Determine the (x, y) coordinate at the center of the cell enclosing the given text.  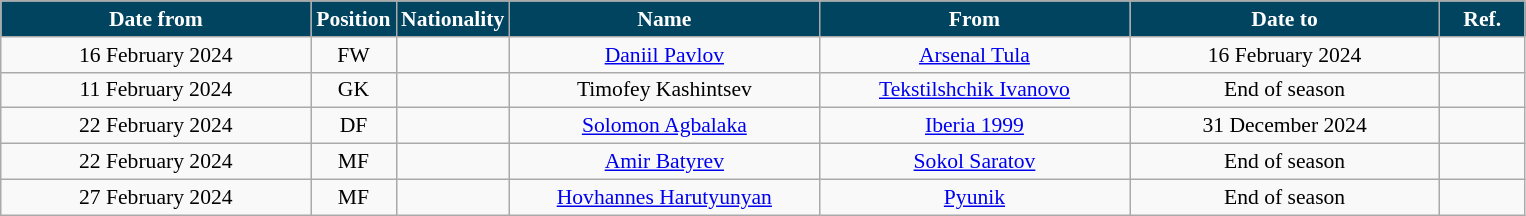
Iberia 1999 (974, 126)
31 December 2024 (1285, 126)
Amir Batyrev (664, 162)
Pyunik (974, 197)
Timofey Kashintsev (664, 90)
Position (354, 19)
Daniil Pavlov (664, 55)
Arsenal Tula (974, 55)
DF (354, 126)
Date from (156, 19)
Sokol Saratov (974, 162)
From (974, 19)
Tekstilshchik Ivanovo (974, 90)
Date to (1285, 19)
11 February 2024 (156, 90)
Solomon Agbalaka (664, 126)
FW (354, 55)
Name (664, 19)
GK (354, 90)
Ref. (1482, 19)
Hovhannes Harutyunyan (664, 197)
Nationality (452, 19)
27 February 2024 (156, 197)
